From the cell containing the given text, extract its center point as [x, y] coordinate. 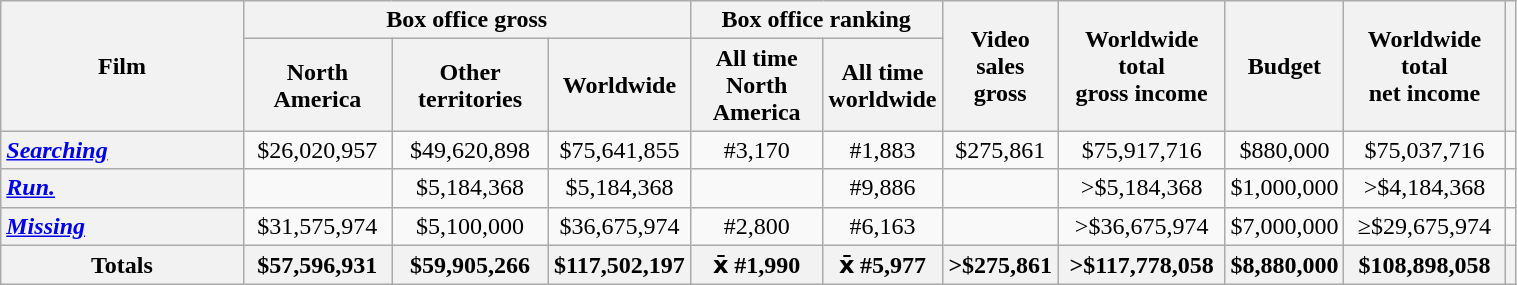
$108,898,058 [1424, 265]
>$5,184,368 [1141, 188]
$59,905,266 [470, 265]
$31,575,974 [317, 226]
#3,170 [756, 150]
#9,886 [882, 188]
$5,100,000 [470, 226]
Run. [122, 188]
>$4,184,368 [1424, 188]
Video sales gross [1000, 66]
>$36,675,974 [1141, 226]
>$117,778,058 [1141, 265]
North America [317, 85]
Worldwide [620, 85]
$75,641,855 [620, 150]
Film [122, 66]
$26,020,957 [317, 150]
$75,917,716 [1141, 150]
$117,502,197 [620, 265]
All time North America [756, 85]
≥$29,675,974 [1424, 226]
#6,163 [882, 226]
Worldwide totalnet income [1424, 66]
>$275,861 [1000, 265]
$49,620,898 [470, 150]
$36,675,974 [620, 226]
Worldwide total gross income [1141, 66]
$7,000,000 [1284, 226]
$75,037,716 [1424, 150]
$1,000,000 [1284, 188]
Box office ranking [816, 20]
Searching [122, 150]
Other territories [470, 85]
$880,000 [1284, 150]
#1,883 [882, 150]
Totals [122, 265]
$8,880,000 [1284, 265]
Missing [122, 226]
All time worldwide [882, 85]
x̄ #1,990 [756, 265]
Box office gross [466, 20]
$57,596,931 [317, 265]
$275,861 [1000, 150]
Budget [1284, 66]
#2,800 [756, 226]
x̄ #5,977 [882, 265]
